Search for the cell housing the specified text and yield its (x, y) center coordinate. 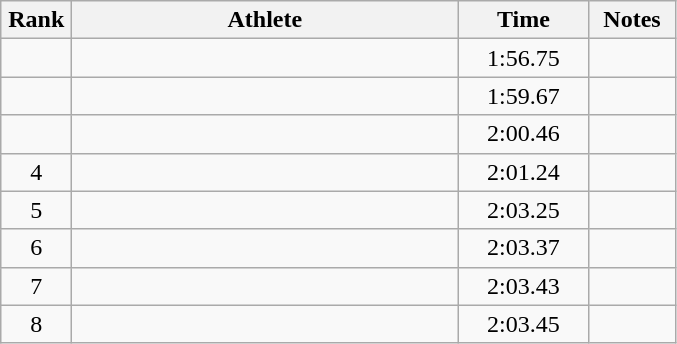
1:56.75 (524, 58)
Rank (36, 20)
2:03.37 (524, 248)
1:59.67 (524, 96)
Time (524, 20)
6 (36, 248)
2:01.24 (524, 172)
8 (36, 324)
7 (36, 286)
2:03.25 (524, 210)
Athlete (265, 20)
4 (36, 172)
2:03.43 (524, 286)
2:00.46 (524, 134)
Notes (632, 20)
2:03.45 (524, 324)
5 (36, 210)
